For the text-containing cell, return its midpoint in [x, y] coordinate format. 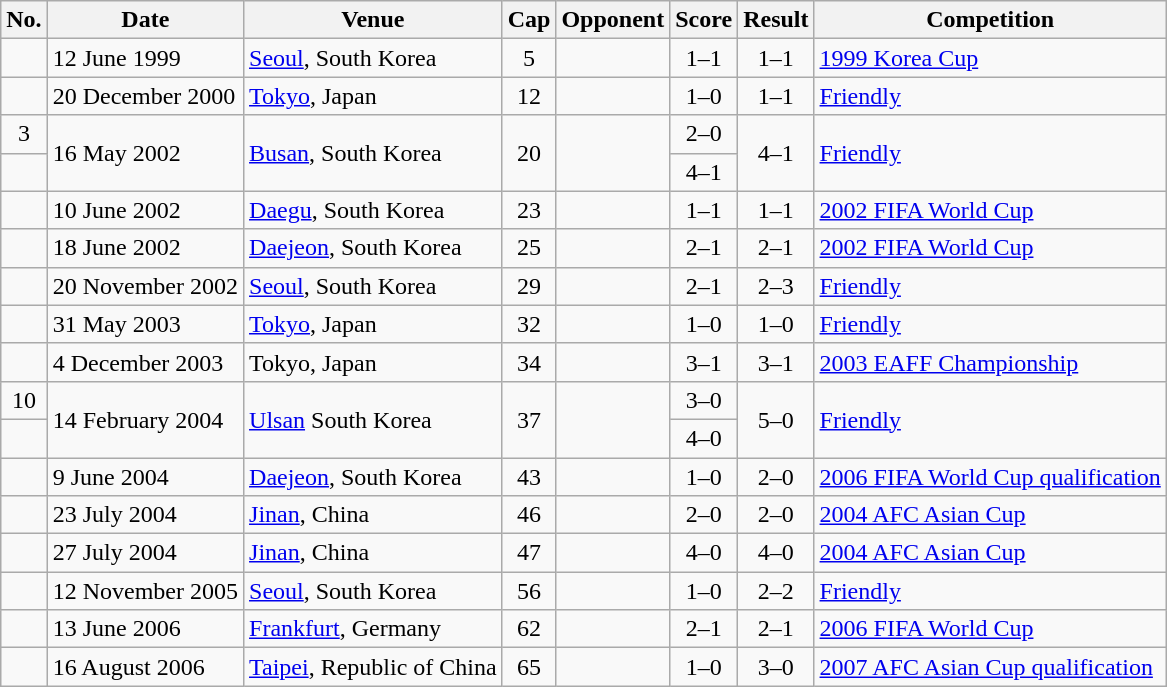
Cap [529, 20]
Result [776, 20]
2003 EAFF Championship [990, 362]
18 June 2002 [145, 248]
37 [529, 419]
23 [529, 210]
2–2 [776, 591]
46 [529, 515]
56 [529, 591]
Score [704, 20]
16 August 2006 [145, 667]
12 June 1999 [145, 58]
Frankfurt, Germany [374, 629]
3 [24, 134]
2–3 [776, 286]
34 [529, 362]
31 May 2003 [145, 324]
29 [529, 286]
27 July 2004 [145, 553]
5 [529, 58]
14 February 2004 [145, 419]
Busan, South Korea [374, 153]
13 June 2006 [145, 629]
1999 Korea Cup [990, 58]
23 July 2004 [145, 515]
10 June 2002 [145, 210]
Date [145, 20]
Competition [990, 20]
16 May 2002 [145, 153]
9 June 2004 [145, 477]
32 [529, 324]
2007 AFC Asian Cup qualification [990, 667]
20 [529, 153]
12 November 2005 [145, 591]
Taipei, Republic of China [374, 667]
43 [529, 477]
47 [529, 553]
20 November 2002 [145, 286]
Daegu, South Korea [374, 210]
12 [529, 96]
4 December 2003 [145, 362]
Opponent [613, 20]
Venue [374, 20]
25 [529, 248]
No. [24, 20]
2006 FIFA World Cup qualification [990, 477]
20 December 2000 [145, 96]
5–0 [776, 419]
2006 FIFA World Cup [990, 629]
62 [529, 629]
65 [529, 667]
Ulsan South Korea [374, 419]
10 [24, 400]
